Detect which cell encompasses the target text, then output its [x, y] center coordinate. 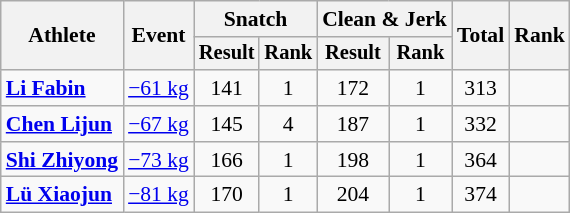
−81 kg [158, 195]
141 [227, 88]
Athlete [62, 36]
Shi Zhiyong [62, 160]
170 [227, 195]
204 [353, 195]
Lü Xiaojun [62, 195]
187 [353, 124]
4 [288, 124]
Chen Lijun [62, 124]
−73 kg [158, 160]
Snatch [256, 19]
−61 kg [158, 88]
Event [158, 36]
145 [227, 124]
Li Fabin [62, 88]
172 [353, 88]
332 [480, 124]
313 [480, 88]
374 [480, 195]
364 [480, 160]
Total [480, 36]
Clean & Jerk [384, 19]
198 [353, 160]
−67 kg [158, 124]
166 [227, 160]
